Find where the given text appears and provide that cell's center as (x, y) coordinate. 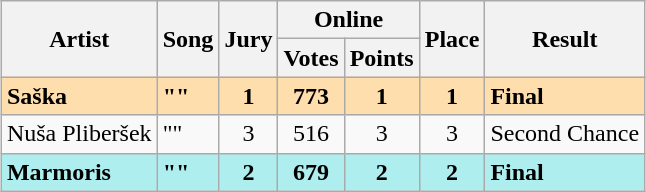
Result (565, 39)
Song (188, 39)
516 (311, 134)
Saška (79, 96)
Votes (311, 58)
Artist (79, 39)
Nuša Pliberšek (79, 134)
Points (382, 58)
679 (311, 172)
Second Chance (565, 134)
Jury (248, 39)
Marmoris (79, 172)
Online (348, 20)
773 (311, 96)
Place (452, 39)
